From the cell containing the given text, extract its center point as (X, Y) coordinate. 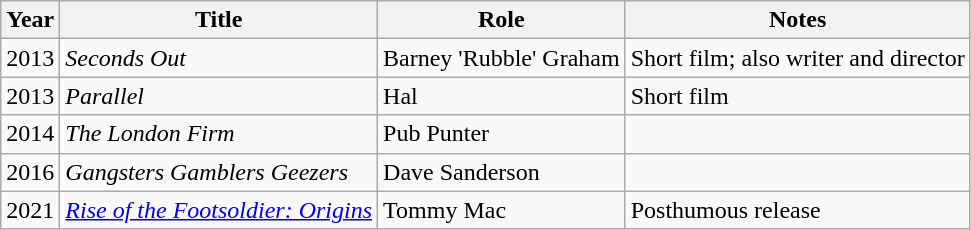
The London Firm (219, 134)
2021 (30, 210)
2014 (30, 134)
Dave Sanderson (502, 172)
Posthumous release (798, 210)
Pub Punter (502, 134)
Short film (798, 96)
Gangsters Gamblers Geezers (219, 172)
Seconds Out (219, 58)
Short film; also writer and director (798, 58)
Hal (502, 96)
Role (502, 20)
Year (30, 20)
2016 (30, 172)
Parallel (219, 96)
Rise of the Footsoldier: Origins (219, 210)
Notes (798, 20)
Tommy Mac (502, 210)
Barney 'Rubble' Graham (502, 58)
Title (219, 20)
